Detect which cell encompasses the target text, then output its (X, Y) center coordinate. 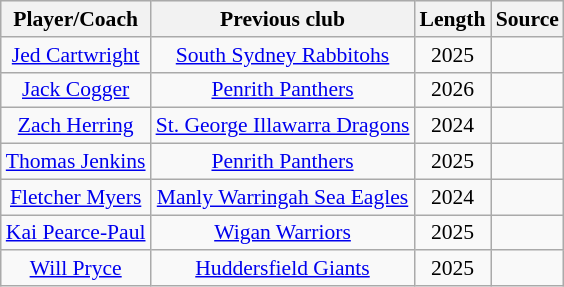
Will Pryce (76, 269)
South Sydney Rabbitohs (283, 55)
Previous club (283, 19)
Kai Pearce-Paul (76, 233)
Manly Warringah Sea Eagles (283, 197)
Player/Coach (76, 19)
Source (528, 19)
St. George Illawarra Dragons (283, 126)
Wigan Warriors (283, 233)
Jed Cartwright (76, 55)
2026 (452, 90)
Huddersfield Giants (283, 269)
Zach Herring (76, 126)
Length (452, 19)
Jack Cogger (76, 90)
Thomas Jenkins (76, 162)
Fletcher Myers (76, 197)
